Determine the [x, y] coordinate at the center of the cell enclosing the given text.  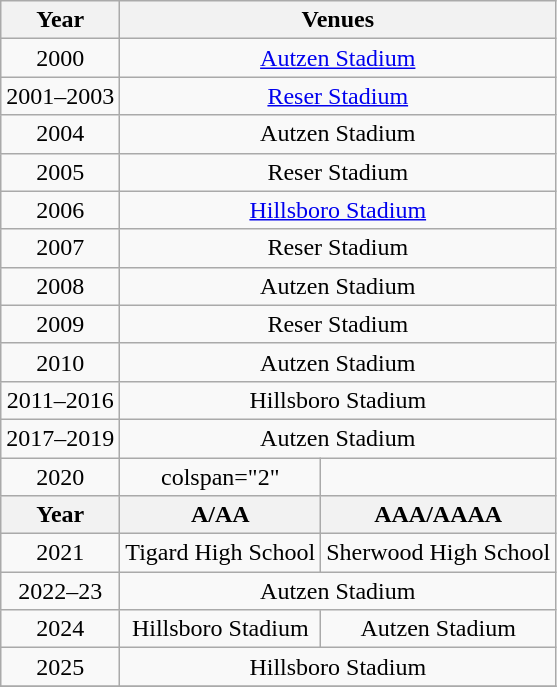
2024 [60, 629]
2020 [60, 477]
2005 [60, 172]
2017–2019 [60, 438]
2021 [60, 553]
Venues [338, 20]
2011–2016 [60, 400]
AAA/AAAA [438, 515]
2022–23 [60, 591]
2000 [60, 58]
2004 [60, 134]
2008 [60, 286]
Tigard High School [220, 553]
2001–2003 [60, 96]
2007 [60, 248]
Sherwood High School [438, 553]
2010 [60, 362]
colspan="2" [220, 477]
2009 [60, 324]
A/AA [220, 515]
2006 [60, 210]
2025 [60, 667]
